Determine the (X, Y) coordinate at the center of the cell enclosing the given text.  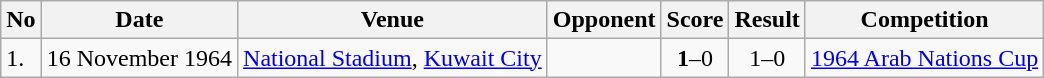
Score (695, 20)
Competition (924, 20)
National Stadium, Kuwait City (393, 58)
Result (767, 20)
1. (21, 58)
Date (139, 20)
No (21, 20)
Venue (393, 20)
1964 Arab Nations Cup (924, 58)
Opponent (604, 20)
16 November 1964 (139, 58)
